Output the (X, Y) coordinate of the center of the cell containing the given text.  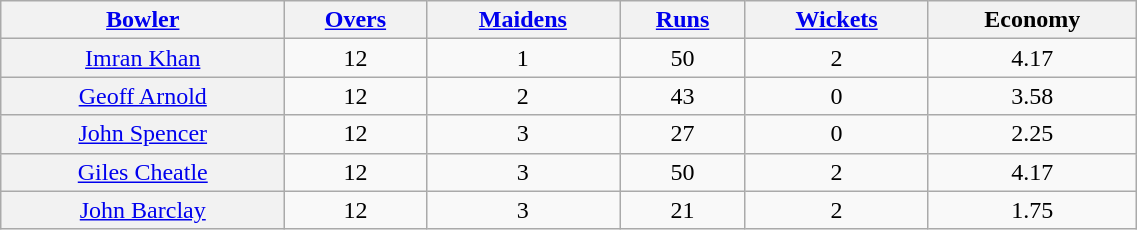
Imran Khan (143, 58)
John Barclay (143, 210)
43 (683, 96)
1.75 (1032, 210)
Runs (683, 20)
Geoff Arnold (143, 96)
Giles Cheatle (143, 172)
Maidens (523, 20)
2.25 (1032, 134)
1 (523, 58)
Economy (1032, 20)
27 (683, 134)
3.58 (1032, 96)
Bowler (143, 20)
Wickets (836, 20)
21 (683, 210)
Overs (356, 20)
John Spencer (143, 134)
